Return the [X, Y] coordinate for the center point of the cell that contains the specified text.  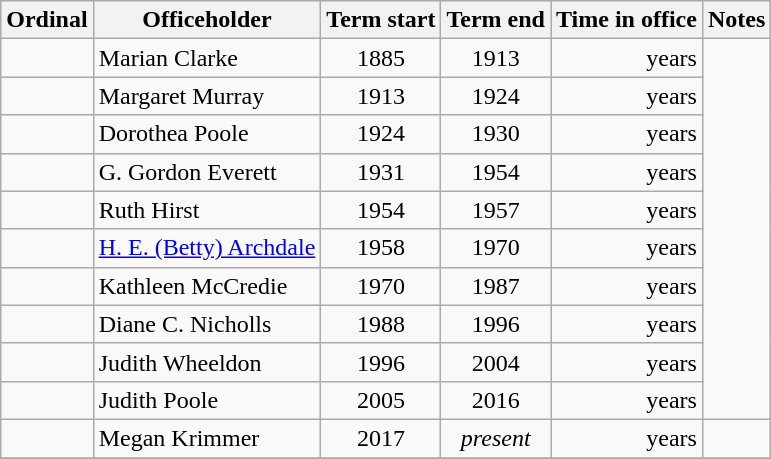
present [496, 438]
Term start [381, 20]
1930 [496, 134]
1885 [381, 58]
2004 [496, 362]
2005 [381, 400]
Time in office [626, 20]
1931 [381, 172]
1987 [496, 286]
Notes [736, 20]
Diane C. Nicholls [207, 324]
Ordinal [47, 20]
Term end [496, 20]
Megan Krimmer [207, 438]
H. E. (Betty) Archdale [207, 248]
1988 [381, 324]
1958 [381, 248]
1957 [496, 210]
Dorothea Poole [207, 134]
2016 [496, 400]
Officeholder [207, 20]
2017 [381, 438]
G. Gordon Everett [207, 172]
Judith Poole [207, 400]
Ruth Hirst [207, 210]
Marian Clarke [207, 58]
Kathleen McCredie [207, 286]
Margaret Murray [207, 96]
Judith Wheeldon [207, 362]
